Extract the (x, y) coordinate from the center of the cell holding the provided text.  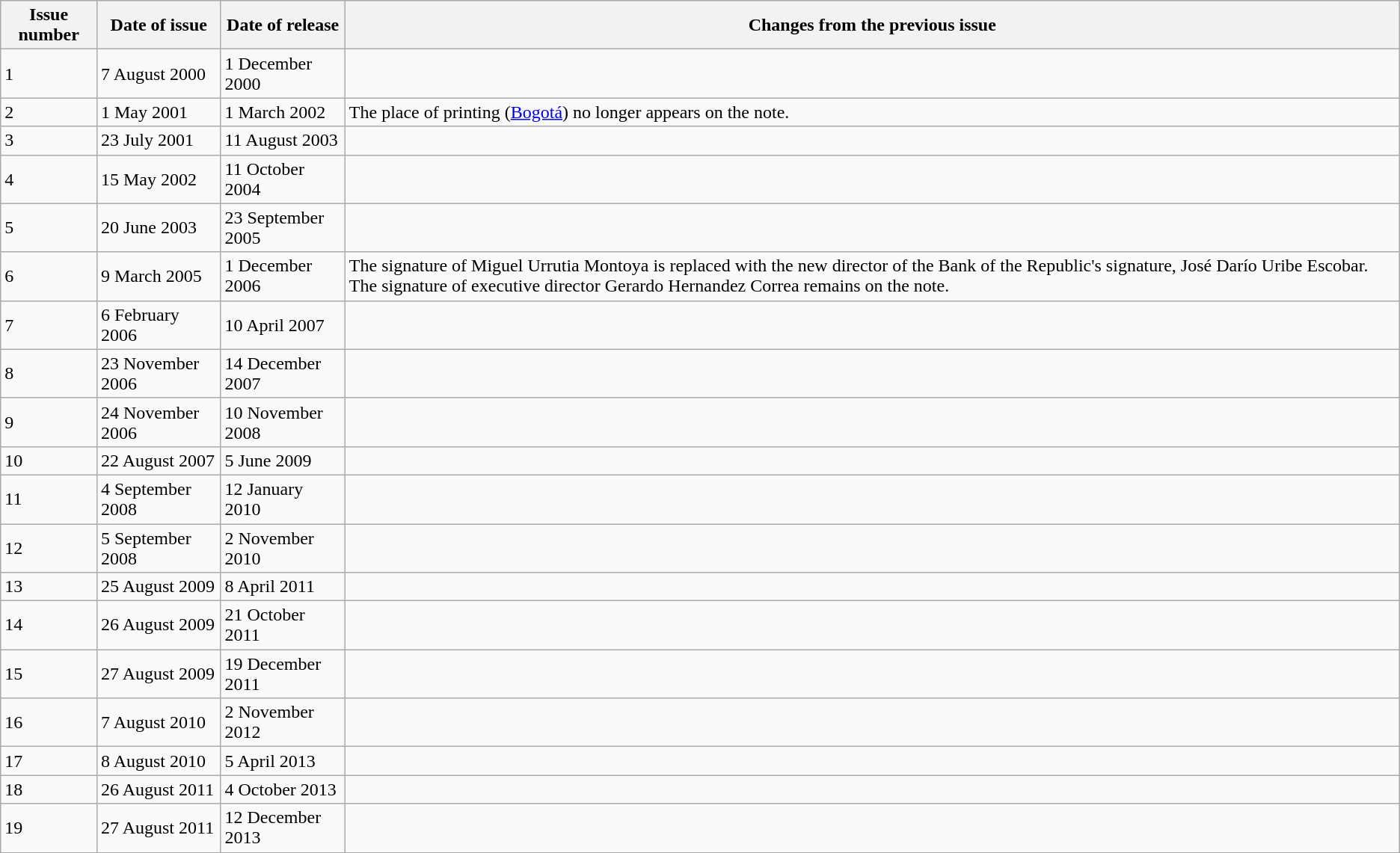
25 August 2009 (159, 587)
9 (49, 422)
1 December 2006 (283, 277)
7 August 2000 (159, 73)
1 December 2000 (283, 73)
10 November 2008 (283, 422)
23 September 2005 (283, 227)
12 (49, 547)
26 August 2011 (159, 789)
2 November 2010 (283, 547)
19 December 2011 (283, 674)
3 (49, 141)
11 October 2004 (283, 179)
Date of issue (159, 25)
14 (49, 625)
22 August 2007 (159, 461)
24 November 2006 (159, 422)
6 (49, 277)
Date of release (283, 25)
12 December 2013 (283, 828)
15 (49, 674)
1 March 2002 (283, 112)
15 May 2002 (159, 179)
17 (49, 761)
10 April 2007 (283, 324)
4 (49, 179)
5 April 2013 (283, 761)
19 (49, 828)
6 February 2006 (159, 324)
10 (49, 461)
The place of printing (Bogotá) no longer appears on the note. (872, 112)
23 November 2006 (159, 374)
5 September 2008 (159, 547)
1 May 2001 (159, 112)
5 June 2009 (283, 461)
8 (49, 374)
2 November 2012 (283, 722)
8 April 2011 (283, 587)
4 October 2013 (283, 789)
4 September 2008 (159, 499)
Changes from the previous issue (872, 25)
9 March 2005 (159, 277)
7 (49, 324)
18 (49, 789)
26 August 2009 (159, 625)
11 (49, 499)
23 July 2001 (159, 141)
1 (49, 73)
2 (49, 112)
13 (49, 587)
27 August 2011 (159, 828)
8 August 2010 (159, 761)
14 December 2007 (283, 374)
27 August 2009 (159, 674)
Issue number (49, 25)
7 August 2010 (159, 722)
21 October 2011 (283, 625)
12 January 2010 (283, 499)
11 August 2003 (283, 141)
5 (49, 227)
16 (49, 722)
20 June 2003 (159, 227)
